For the text-containing cell, return its midpoint in (X, Y) coordinate format. 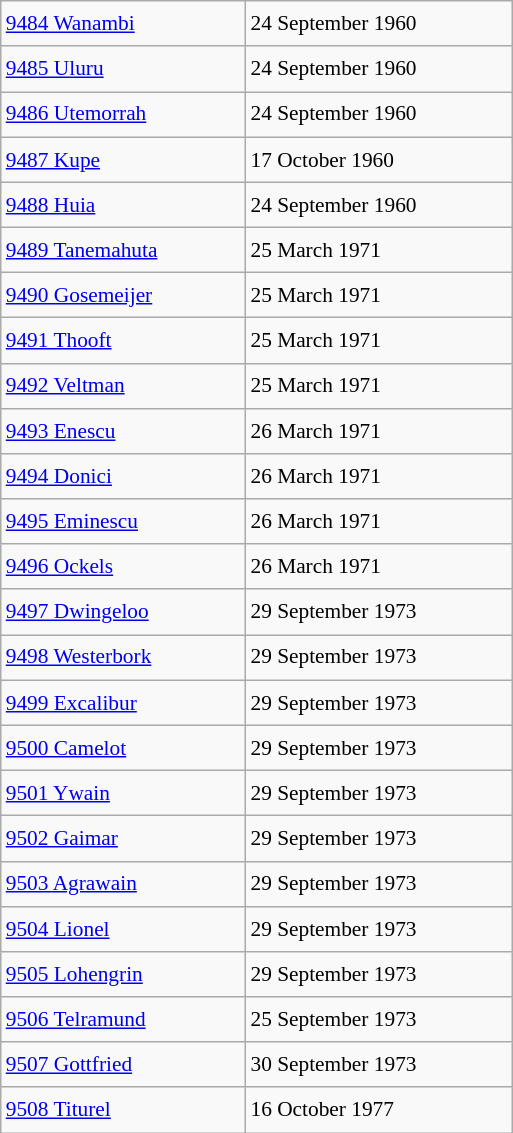
9493 Enescu (124, 430)
9499 Excalibur (124, 702)
9503 Agrawain (124, 884)
9500 Camelot (124, 748)
9491 Thooft (124, 340)
30 September 1973 (378, 1064)
9502 Gaimar (124, 838)
9504 Lionel (124, 928)
9490 Gosemeijer (124, 296)
9506 Telramund (124, 1020)
9487 Kupe (124, 160)
17 October 1960 (378, 160)
16 October 1977 (378, 1110)
9494 Donici (124, 476)
9485 Uluru (124, 68)
9484 Wanambi (124, 24)
9505 Lohengrin (124, 974)
9496 Ockels (124, 566)
9497 Dwingeloo (124, 612)
25 September 1973 (378, 1020)
9508 Titurel (124, 1110)
9495 Eminescu (124, 522)
9488 Huia (124, 204)
9486 Utemorrah (124, 114)
9501 Ywain (124, 792)
9507 Gottfried (124, 1064)
9498 Westerbork (124, 658)
9489 Tanemahuta (124, 250)
9492 Veltman (124, 386)
